Pinpoint the cell where the given text exists, returning its [X, Y] midpoint coordinate. 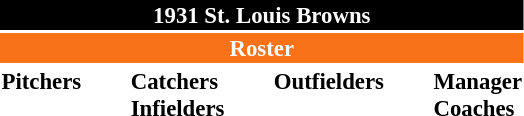
1931 St. Louis Browns [262, 15]
Roster [262, 48]
